Return [x, y] of the center of cell containing provided text 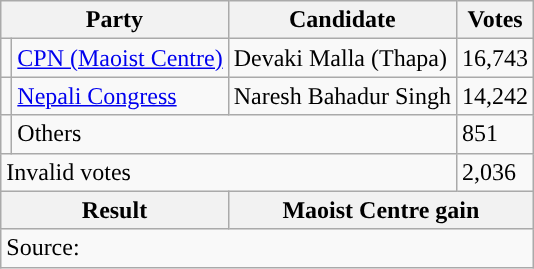
2,036 [496, 172]
Devaki Malla (Thapa) [342, 58]
14,242 [496, 96]
Maoist Centre gain [380, 210]
Naresh Bahadur Singh [342, 96]
Source: [268, 248]
851 [496, 134]
Invalid votes [229, 172]
16,743 [496, 58]
Candidate [342, 20]
CPN (Maoist Centre) [120, 58]
Nepali Congress [120, 96]
Result [114, 210]
Party [114, 20]
Votes [496, 20]
Others [234, 134]
